Capture the cell that displays the provided text and extract its [x, y] central coordinate. 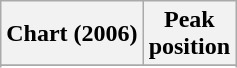
Peakposition [189, 34]
Chart (2006) [72, 34]
